Output the [x, y] coordinate of the center of the cell containing the given text.  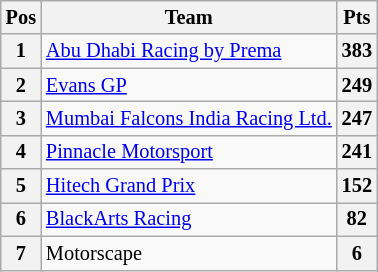
4 [21, 152]
Pinnacle Motorsport [189, 152]
Pts [357, 17]
Abu Dhabi Racing by Prema [189, 51]
1 [21, 51]
247 [357, 118]
Motorscape [189, 253]
Mumbai Falcons India Racing Ltd. [189, 118]
7 [21, 253]
3 [21, 118]
Team [189, 17]
5 [21, 186]
Pos [21, 17]
Evans GP [189, 85]
2 [21, 85]
249 [357, 85]
383 [357, 51]
BlackArts Racing [189, 219]
82 [357, 219]
152 [357, 186]
Hitech Grand Prix [189, 186]
241 [357, 152]
